Return the (X, Y) coordinate for the center point of the cell that contains the specified text.  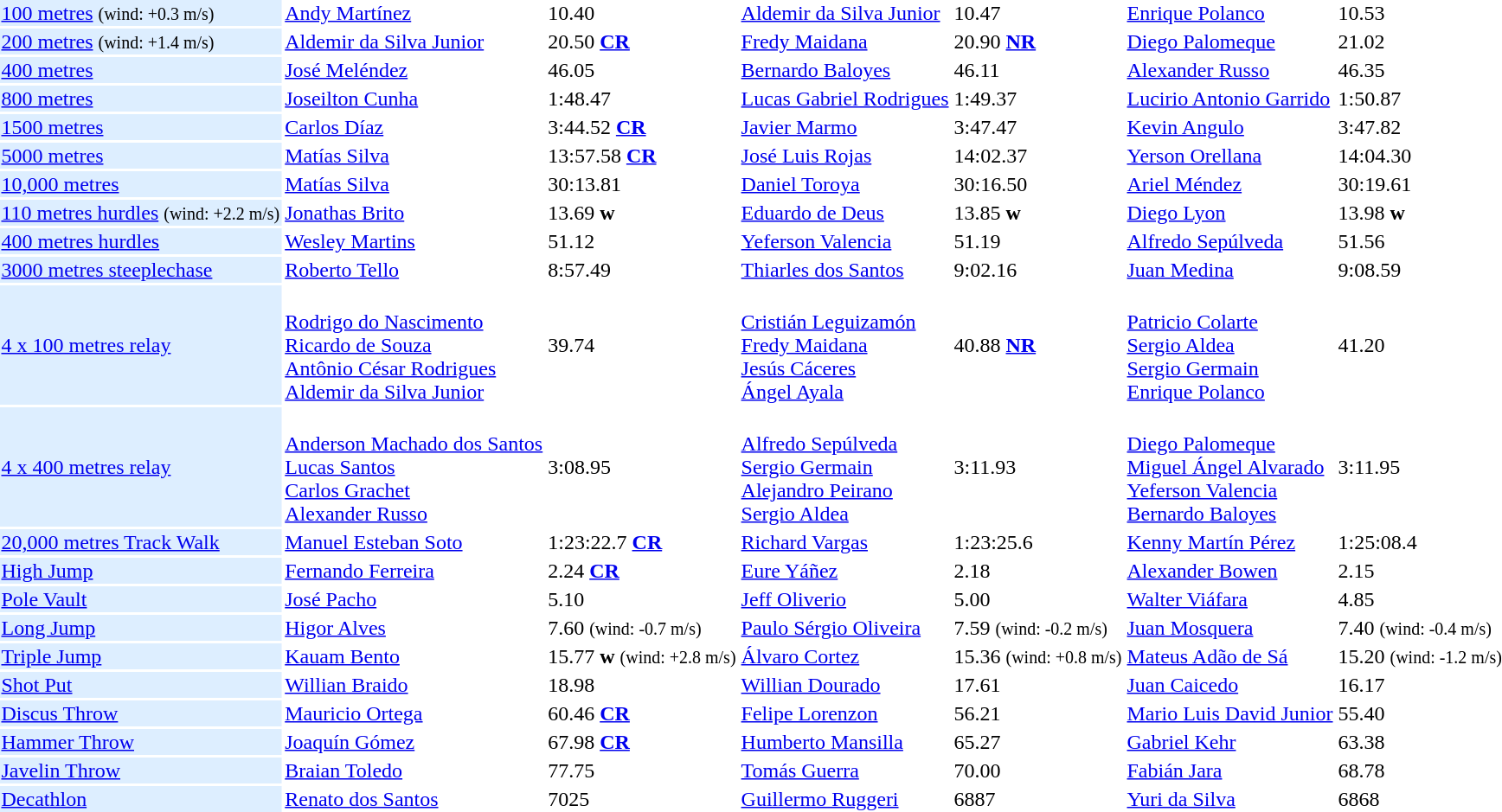
77.75 (642, 770)
15.36 (wind: +0.8 m/s) (1038, 656)
Pole Vault (140, 599)
13.69 w (642, 213)
Discus Throw (140, 713)
Cristián LeguizamónFredy MaidanaJesús CáceresÁngel Ayala (844, 345)
Lucas Gabriel Rodrigues (844, 99)
Kevin Angulo (1230, 127)
400 metres (140, 70)
Alfredo Sepúlveda (1230, 241)
100 metres (wind: +0.3 m/s) (140, 13)
Alexander Bowen (1230, 571)
3:11.93 (1038, 467)
Diego Palomeque (1230, 42)
Humberto Mansilla (844, 742)
40.88 NR (1038, 345)
14:02.37 (1038, 156)
Mario Luis David Junior (1230, 713)
39.74 (642, 345)
46.05 (642, 70)
Braian Toledo (414, 770)
20.90 NR (1038, 42)
10.40 (642, 13)
Fernando Ferreira (414, 571)
Renato dos Santos (414, 799)
Felipe Lorenzon (844, 713)
1:23:25.6 (1038, 542)
José Meléndez (414, 70)
Gabriel Kehr (1230, 742)
Guillermo Ruggeri (844, 799)
Juan Mosquera (1230, 628)
Willian Braido (414, 685)
2.18 (1038, 571)
Jeff Oliverio (844, 599)
56.21 (1038, 713)
51.12 (642, 241)
5.00 (1038, 599)
Yeferson Valencia (844, 241)
Yuri da Silva (1230, 799)
Eure Yáñez (844, 571)
30:16.50 (1038, 184)
Diego PalomequeMiguel Ángel AlvaradoYeferson ValenciaBernardo Baloyes (1230, 467)
3:44.52 CR (642, 127)
Yerson Orellana (1230, 156)
Jonathas Brito (414, 213)
400 metres hurdles (140, 241)
46.11 (1038, 70)
Patricio ColarteSergio AldeaSergio GermainEnrique Polanco (1230, 345)
Mateus Adão de Sá (1230, 656)
30:13.81 (642, 184)
Enrique Polanco (1230, 13)
60.46 CR (642, 713)
Mauricio Ortega (414, 713)
9:02.16 (1038, 270)
18.98 (642, 685)
Joseilton Cunha (414, 99)
5000 metres (140, 156)
Diego Lyon (1230, 213)
Anderson Machado dos Santos Lucas SantosCarlos GrachetAlexander Russo (414, 467)
José Pacho (414, 599)
17.61 (1038, 685)
7025 (642, 799)
10.47 (1038, 13)
1:23:22.7 CR (642, 542)
Joaquín Gómez (414, 742)
José Luis Rojas (844, 156)
Alexander Russo (1230, 70)
3:47.47 (1038, 127)
Rodrigo do Nascimento Ricardo de SouzaAntônio César RodriguesAldemir da Silva Junior (414, 345)
4 x 100 metres relay (140, 345)
13.85 w (1038, 213)
10,000 metres (140, 184)
5.10 (642, 599)
Shot Put (140, 685)
Higor Alves (414, 628)
Javier Marmo (844, 127)
65.27 (1038, 742)
Eduardo de Deus (844, 213)
Richard Vargas (844, 542)
Juan Caicedo (1230, 685)
110 metres hurdles (wind: +2.2 m/s) (140, 213)
7.60 (wind: -0.7 m/s) (642, 628)
Javelin Throw (140, 770)
7.59 (wind: -0.2 m/s) (1038, 628)
20,000 metres Track Walk (140, 542)
13:57.58 CR (642, 156)
1500 metres (140, 127)
1:49.37 (1038, 99)
Kenny Martín Pérez (1230, 542)
Hammer Throw (140, 742)
200 metres (wind: +1.4 m/s) (140, 42)
Triple Jump (140, 656)
8:57.49 (642, 270)
6887 (1038, 799)
Roberto Tello (414, 270)
Alfredo SepúlvedaSergio GermainAlejandro PeiranoSergio Aldea (844, 467)
Fabián Jara (1230, 770)
Álvaro Cortez (844, 656)
Kauam Bento (414, 656)
4 x 400 metres relay (140, 467)
Fredy Maidana (844, 42)
51.19 (1038, 241)
Wesley Martins (414, 241)
Walter Viáfara (1230, 599)
Juan Medina (1230, 270)
Willian Dourado (844, 685)
70.00 (1038, 770)
Decathlon (140, 799)
Long Jump (140, 628)
Ariel Méndez (1230, 184)
3:08.95 (642, 467)
800 metres (140, 99)
Manuel Esteban Soto (414, 542)
Bernardo Baloyes (844, 70)
1:48.47 (642, 99)
Lucirio Antonio Garrido (1230, 99)
Andy Martínez (414, 13)
67.98 CR (642, 742)
20.50 CR (642, 42)
Daniel Toroya (844, 184)
3000 metres steeplechase (140, 270)
2.24 CR (642, 571)
Thiarles dos Santos (844, 270)
15.77 w (wind: +2.8 m/s) (642, 656)
Paulo Sérgio Oliveira (844, 628)
High Jump (140, 571)
Carlos Díaz (414, 127)
Tomás Guerra (844, 770)
